Scan for the cell matching the given text and deliver its [x, y] coordinate at center. 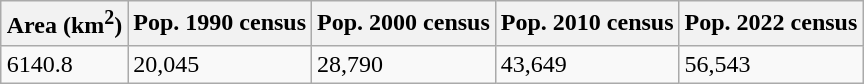
6140.8 [64, 64]
Pop. 2010 census [587, 24]
Area (km2) [64, 24]
56,543 [771, 64]
Pop. 2000 census [404, 24]
28,790 [404, 64]
Pop. 2022 census [771, 24]
20,045 [220, 64]
Pop. 1990 census [220, 24]
43,649 [587, 64]
